Scan for the cell matching the given text and deliver its (X, Y) coordinate at center. 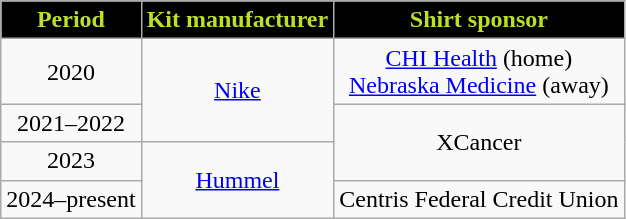
Shirt sponsor (479, 20)
Period (71, 20)
2020 (71, 72)
Hummel (238, 180)
Kit manufacturer (238, 20)
2023 (71, 161)
CHI Health (home)Nebraska Medicine (away) (479, 72)
2024–present (71, 199)
Centris Federal Credit Union (479, 199)
XCancer (479, 142)
2021–2022 (71, 123)
Nike (238, 90)
